Capture the cell that displays the provided text and extract its [X, Y] central coordinate. 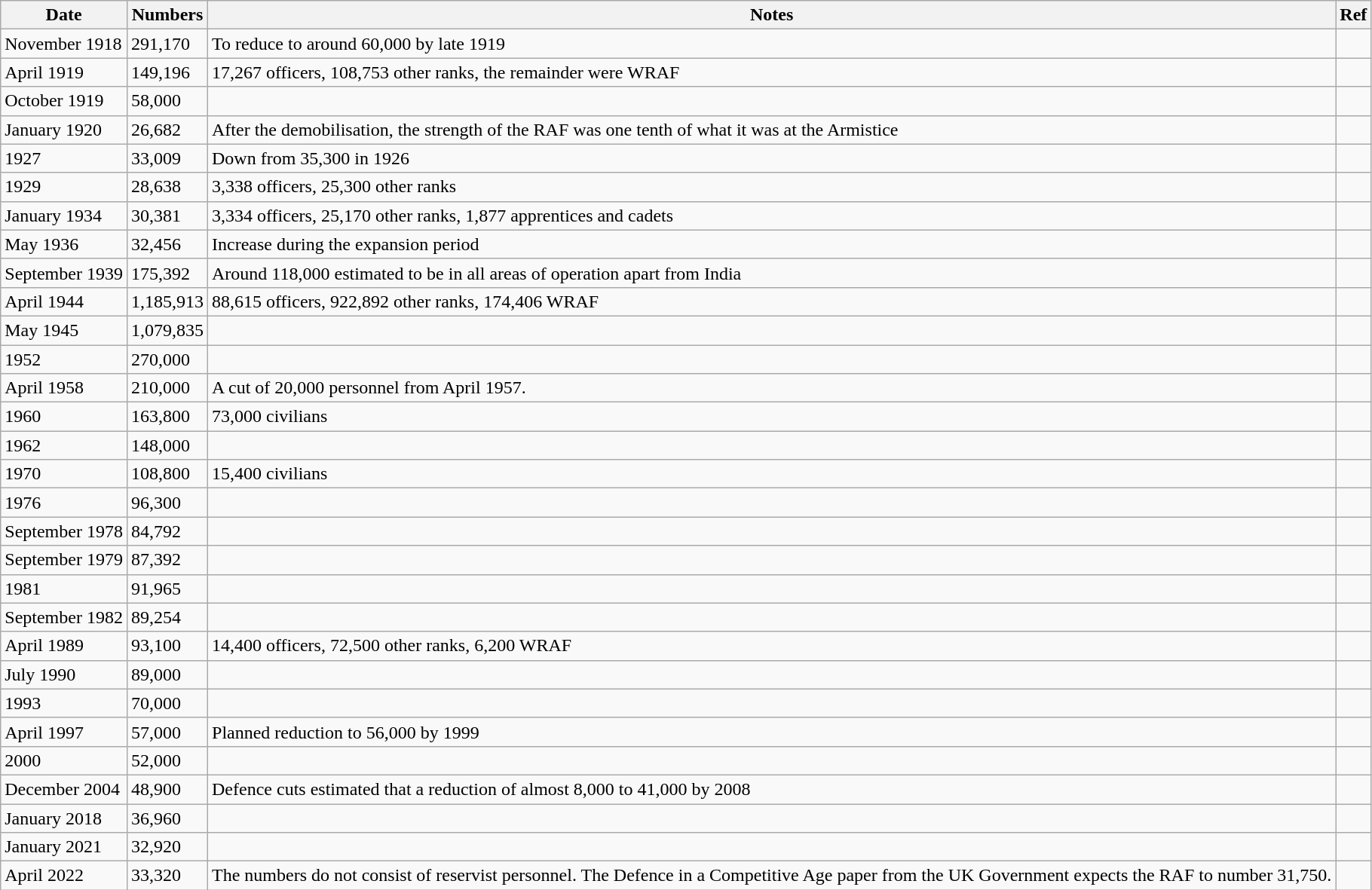
1962 [64, 445]
To reduce to around 60,000 by late 1919 [772, 44]
210,000 [167, 388]
33,320 [167, 876]
17,267 officers, 108,753 other ranks, the remainder were WRAF [772, 72]
1927 [64, 158]
33,009 [167, 158]
14,400 officers, 72,500 other ranks, 6,200 WRAF [772, 646]
3,338 officers, 25,300 other ranks [772, 187]
88,615 officers, 922,892 other ranks, 174,406 WRAF [772, 301]
Planned reduction to 56,000 by 1999 [772, 732]
1981 [64, 589]
32,920 [167, 847]
Increase during the expansion period [772, 244]
January 2018 [64, 818]
148,000 [167, 445]
A cut of 20,000 personnel from April 1957. [772, 388]
96,300 [167, 503]
Notes [772, 15]
57,000 [167, 732]
70,000 [167, 703]
January 1934 [64, 216]
108,800 [167, 474]
1,079,835 [167, 330]
175,392 [167, 273]
Ref [1354, 15]
163,800 [167, 417]
89,254 [167, 617]
36,960 [167, 818]
September 1979 [64, 560]
April 1989 [64, 646]
1960 [64, 417]
April 1944 [64, 301]
87,392 [167, 560]
July 1990 [64, 674]
April 1997 [64, 732]
149,196 [167, 72]
1976 [64, 503]
January 1920 [64, 130]
May 1936 [64, 244]
April 2022 [64, 876]
1,185,913 [167, 301]
Around 118,000 estimated to be in all areas of operation apart from India [772, 273]
Down from 35,300 in 1926 [772, 158]
December 2004 [64, 789]
The numbers do not consist of reservist personnel. The Defence in a Competitive Age paper from the UK Government expects the RAF to number 31,750. [772, 876]
73,000 civilians [772, 417]
3,334 officers, 25,170 other ranks, 1,877 apprentices and cadets [772, 216]
93,100 [167, 646]
Defence cuts estimated that a reduction of almost 8,000 to 41,000 by 2008 [772, 789]
26,682 [167, 130]
15,400 civilians [772, 474]
October 1919 [64, 101]
September 1982 [64, 617]
84,792 [167, 531]
Date [64, 15]
2000 [64, 760]
1929 [64, 187]
November 1918 [64, 44]
Numbers [167, 15]
32,456 [167, 244]
May 1945 [64, 330]
1993 [64, 703]
January 2021 [64, 847]
1952 [64, 359]
48,900 [167, 789]
April 1919 [64, 72]
58,000 [167, 101]
91,965 [167, 589]
291,170 [167, 44]
September 1978 [64, 531]
1970 [64, 474]
September 1939 [64, 273]
30,381 [167, 216]
April 1958 [64, 388]
89,000 [167, 674]
52,000 [167, 760]
28,638 [167, 187]
After the demobilisation, the strength of the RAF was one tenth of what it was at the Armistice [772, 130]
270,000 [167, 359]
